Return the (x, y) coordinate for the center point of the cell that contains the specified text.  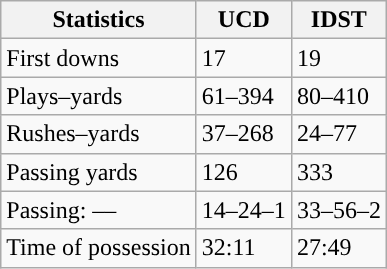
Statistics (99, 20)
Plays–yards (99, 96)
First downs (99, 58)
33–56–2 (338, 210)
IDST (338, 20)
UCD (244, 20)
Time of possession (99, 248)
17 (244, 58)
126 (244, 172)
14–24–1 (244, 210)
61–394 (244, 96)
24–77 (338, 134)
27:49 (338, 248)
Rushes–yards (99, 134)
37–268 (244, 134)
Passing yards (99, 172)
Passing: –– (99, 210)
19 (338, 58)
333 (338, 172)
32:11 (244, 248)
80–410 (338, 96)
